Search for the cell housing the specified text and yield its (x, y) center coordinate. 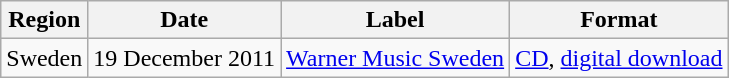
Label (396, 20)
Sweden (44, 58)
Date (184, 20)
Region (44, 20)
CD, digital download (619, 58)
Format (619, 20)
19 December 2011 (184, 58)
Warner Music Sweden (396, 58)
